Provide the [X, Y] coordinate of the cell's center where the given text is located.  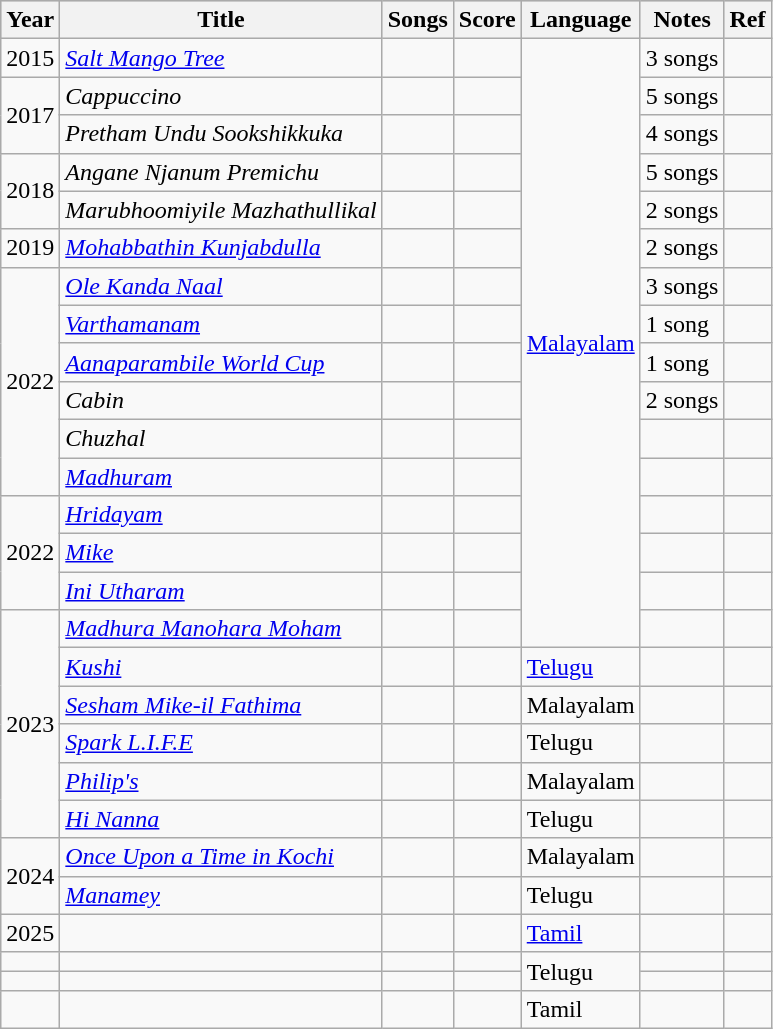
Once Upon a Time in Kochi [221, 857]
2017 [30, 115]
Language [580, 20]
Mohabbathin Kunjabdulla [221, 248]
Philip's [221, 781]
2024 [30, 876]
2015 [30, 58]
Manamey [221, 895]
2018 [30, 191]
Pretham Undu Sookshikkuka [221, 134]
Marubhoomiyile Mazhathullikal [221, 210]
Songs [418, 20]
Kushi [221, 667]
Varthamanam [221, 324]
Madhura Manohara Moham [221, 629]
Chuzhal [221, 438]
2019 [30, 248]
Title [221, 20]
Ole Kanda Naal [221, 286]
2023 [30, 724]
Cabin [221, 400]
Cappuccino [221, 96]
2025 [30, 933]
Aanaparambile World Cup [221, 362]
Ref [748, 20]
Salt Mango Tree [221, 58]
Mike [221, 553]
Hi Nanna [221, 819]
Madhuram [221, 477]
Angane Njanum Premichu [221, 172]
4 songs [682, 134]
Hridayam [221, 515]
Notes [682, 20]
Year [30, 20]
Ini Utharam [221, 591]
Sesham Mike-il Fathima [221, 705]
Score [487, 20]
Spark L.I.F.E [221, 743]
